Return [X, Y] of the center of cell containing provided text 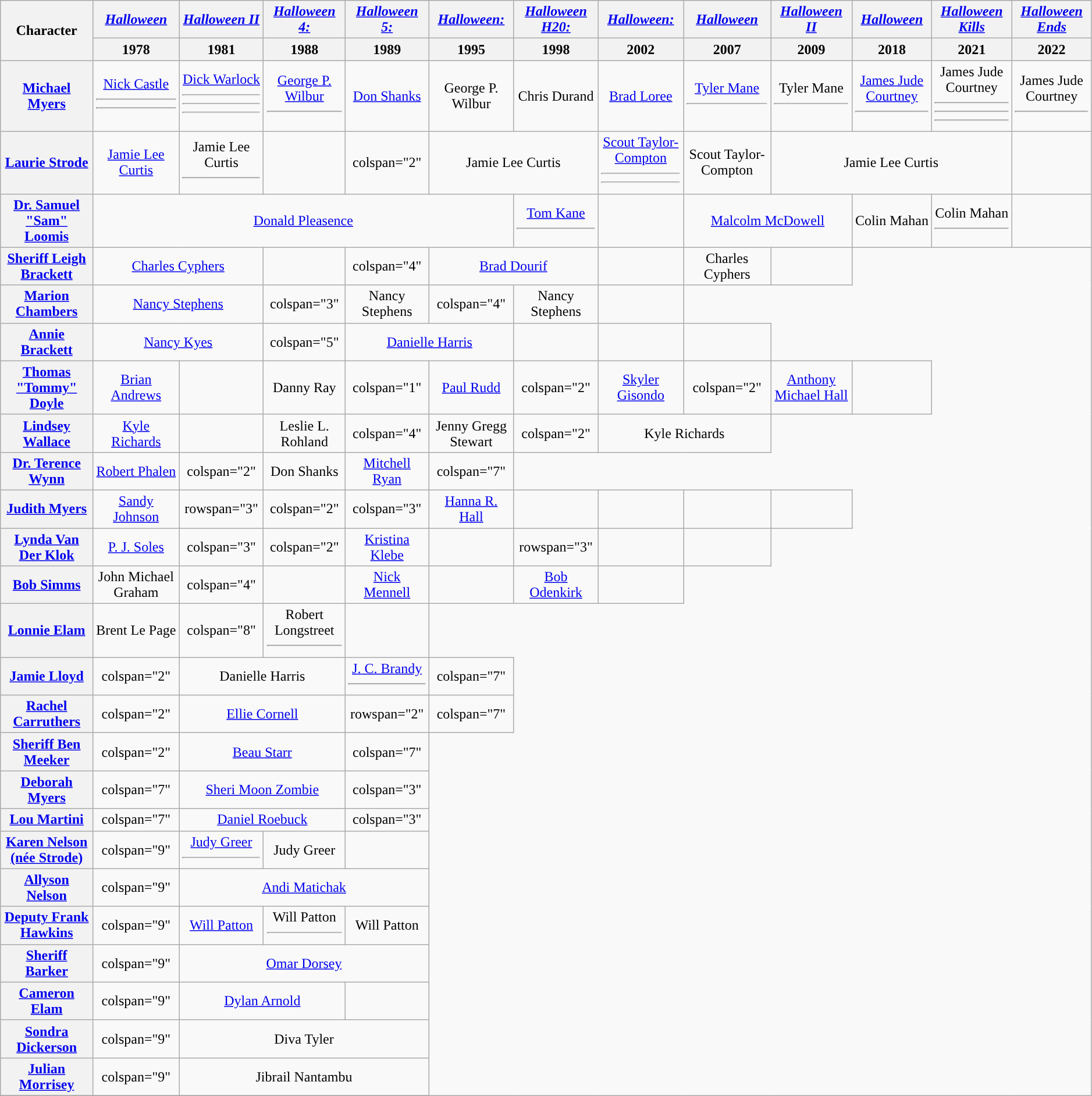
Paul Rudd [471, 387]
Lonnie Elam [47, 631]
Anthony Michael Hall [812, 387]
Brad Loree [641, 96]
Marion Chambers [47, 304]
Andi Matichak [304, 888]
Karen Nelson (née Strode) [47, 849]
Halloween H20: [556, 20]
Lou Martini [47, 820]
Julian Morrisey [47, 1076]
rowspan="2" [387, 714]
Leslie L. Rohland [305, 433]
2022 [1052, 49]
Annie Brackett [47, 342]
Brent Le Page [136, 631]
Judith Myers [47, 508]
Brad Dourif [513, 266]
Deputy Frank Hawkins [47, 925]
Ellie Cornell [262, 714]
P. J. Soles [136, 547]
Lindsey Wallace [47, 433]
Hanna R. Hall [471, 508]
Character [47, 30]
Halloween Kills [972, 20]
Halloween 5: [387, 20]
Bob Simms [47, 585]
Sheriff Leigh Brackett [47, 266]
Nick Mennell [387, 585]
Dr. Terence Wynn [47, 471]
Nick Castle [136, 96]
Michael Myers [47, 96]
Laurie Strode [47, 163]
Skyler Gisondo [641, 387]
Dick Warlock [221, 96]
Bob Odenkirk [556, 585]
Tom Kane [556, 220]
Dr. Samuel "Sam" Loomis [47, 220]
Brian Andrews [136, 387]
2018 [891, 49]
colspan="8" [221, 631]
1988 [305, 49]
Robert Phalen [136, 471]
Daniel Roebuck [262, 820]
Beau Starr [262, 752]
Allyson Nelson [47, 888]
2007 [727, 49]
Sheriff Barker [47, 963]
Halloween Ends [1052, 20]
Sheri Moon Zombie [262, 790]
Donald Pleasence [304, 220]
Jenny Gregg Stewart [471, 433]
Robert Longstreet [305, 631]
Sandy Johnson [136, 508]
Dylan Arnold [262, 1001]
Lynda Van Der Klok [47, 547]
J. C. Brandy [387, 676]
Malcolm McDowell [768, 220]
2009 [812, 49]
Nancy Kyes [178, 342]
Mitchell Ryan [387, 471]
2021 [972, 49]
Sondra Dickerson [47, 1039]
Chris Durand [556, 96]
1981 [221, 49]
Diva Tyler [304, 1039]
1978 [136, 49]
1995 [471, 49]
John Michael Graham [136, 585]
Deborah Myers [47, 790]
Halloween 4: [305, 20]
2002 [641, 49]
Sheriff Ben Meeker [47, 752]
colspan="5" [305, 342]
Omar Dorsey [304, 963]
Jamie Lloyd [47, 676]
Rachel Carruthers [47, 714]
Kristina Klebe [387, 547]
Thomas "Tommy" Doyle [47, 387]
Danny Ray [305, 387]
Jibrail Nantambu [304, 1076]
1989 [387, 49]
colspan="1" [387, 387]
Cameron Elam [47, 1001]
1998 [556, 49]
